Find where the given text appears and provide that cell's center as [x, y] coordinate. 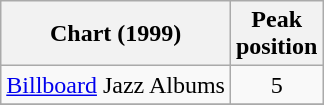
Chart (1999) [116, 34]
5 [276, 85]
Billboard Jazz Albums [116, 85]
Peakposition [276, 34]
